Determine the [X, Y] coordinate at the center of the cell enclosing the given text.  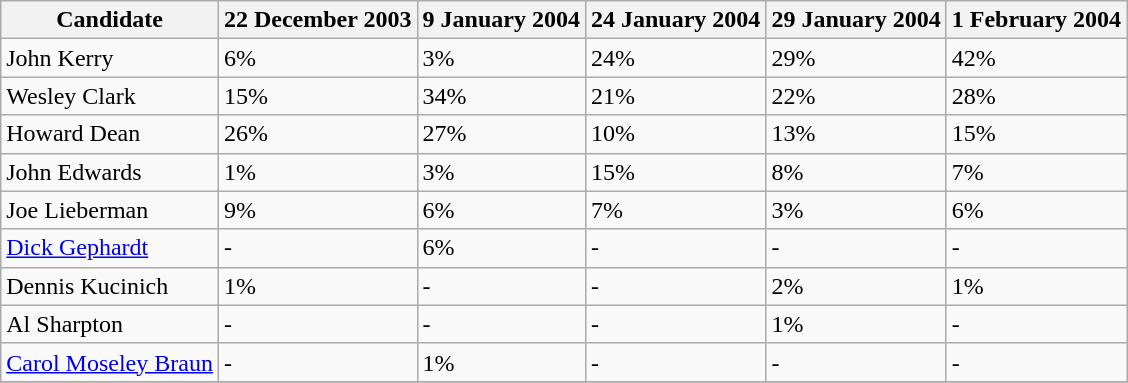
28% [1036, 96]
9 January 2004 [501, 20]
Howard Dean [110, 134]
8% [856, 172]
24% [675, 58]
2% [856, 286]
29 January 2004 [856, 20]
Carol Moseley Braun [110, 362]
Joe Lieberman [110, 210]
John Edwards [110, 172]
1 February 2004 [1036, 20]
29% [856, 58]
26% [318, 134]
21% [675, 96]
Candidate [110, 20]
27% [501, 134]
13% [856, 134]
34% [501, 96]
22 December 2003 [318, 20]
Wesley Clark [110, 96]
Al Sharpton [110, 324]
10% [675, 134]
John Kerry [110, 58]
42% [1036, 58]
22% [856, 96]
24 January 2004 [675, 20]
Dennis Kucinich [110, 286]
Dick Gephardt [110, 248]
9% [318, 210]
